Return the [X, Y] coordinate for the center point of the cell that contains the specified text.  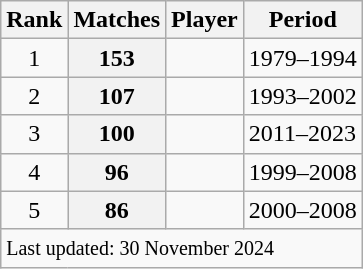
1 [34, 58]
96 [117, 172]
2011–2023 [302, 134]
100 [117, 134]
Period [302, 20]
2 [34, 96]
4 [34, 172]
Matches [117, 20]
Player [205, 20]
Rank [34, 20]
5 [34, 210]
107 [117, 96]
1993–2002 [302, 96]
86 [117, 210]
1999–2008 [302, 172]
Last updated: 30 November 2024 [182, 248]
1979–1994 [302, 58]
2000–2008 [302, 210]
153 [117, 58]
3 [34, 134]
